Capture the cell that displays the provided text and extract its (x, y) central coordinate. 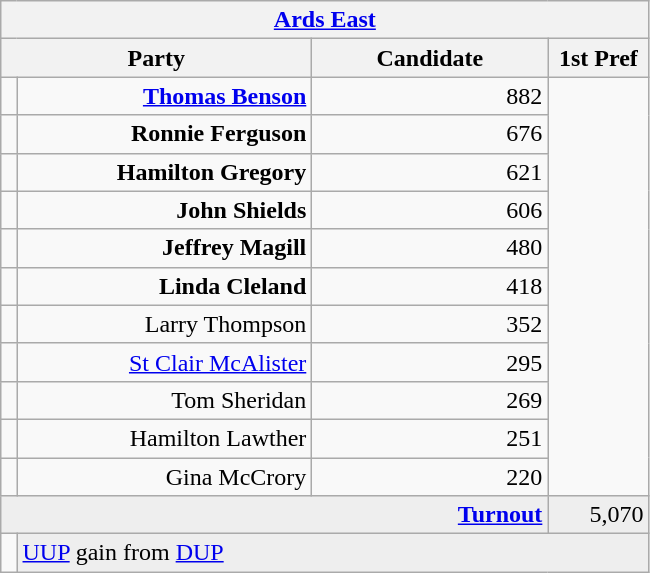
480 (430, 248)
Larry Thompson (164, 324)
Hamilton Gregory (164, 172)
621 (430, 172)
418 (430, 286)
St Clair McAlister (164, 362)
251 (430, 438)
Ronnie Ferguson (164, 134)
606 (430, 210)
Gina McCrory (164, 477)
Hamilton Lawther (164, 438)
295 (430, 362)
269 (430, 400)
352 (430, 324)
676 (430, 134)
1st Pref (598, 58)
Ards East (325, 20)
Party (156, 58)
UUP gain from DUP (333, 553)
Jeffrey Magill (164, 248)
5,070 (598, 515)
Turnout (274, 515)
Linda Cleland (164, 286)
John Shields (164, 210)
220 (430, 477)
Candidate (430, 58)
Tom Sheridan (164, 400)
882 (430, 96)
Thomas Benson (164, 96)
